For the text-containing cell, return its midpoint in [x, y] coordinate format. 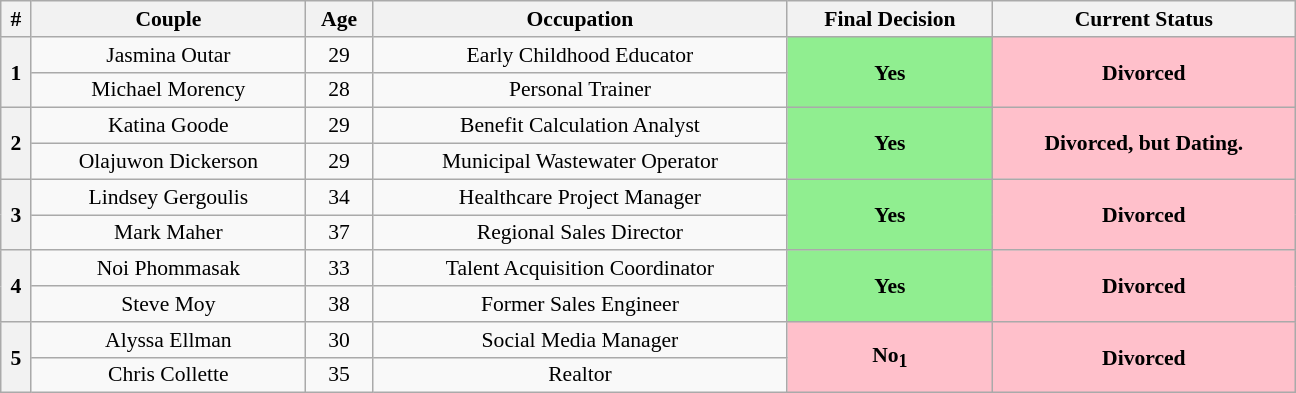
4 [16, 286]
2 [16, 144]
35 [340, 375]
Former Sales Engineer [580, 304]
Steve Moy [168, 304]
37 [340, 233]
33 [340, 269]
5 [16, 358]
Jasmina Outar [168, 55]
Benefit Calculation Analyst [580, 126]
Municipal Wastewater Operator [580, 162]
1 [16, 72]
Early Childhood Educator [580, 55]
Olajuwon Dickerson [168, 162]
28 [340, 90]
No1 [890, 358]
Healthcare Project Manager [580, 197]
Talent Acquisition Coordinator [580, 269]
Lindsey Gergoulis [168, 197]
3 [16, 214]
Divorced, but Dating. [1144, 144]
Current Status [1144, 19]
Regional Sales Director [580, 233]
Couple [168, 19]
Noi Phommasak [168, 269]
Mark Maher [168, 233]
Age [340, 19]
38 [340, 304]
Michael Morency [168, 90]
Chris Collette [168, 375]
Final Decision [890, 19]
# [16, 19]
Social Media Manager [580, 340]
Realtor [580, 375]
34 [340, 197]
Personal Trainer [580, 90]
Katina Goode [168, 126]
Alyssa Ellman [168, 340]
Occupation [580, 19]
30 [340, 340]
